For the text-containing cell, return its midpoint in [x, y] coordinate format. 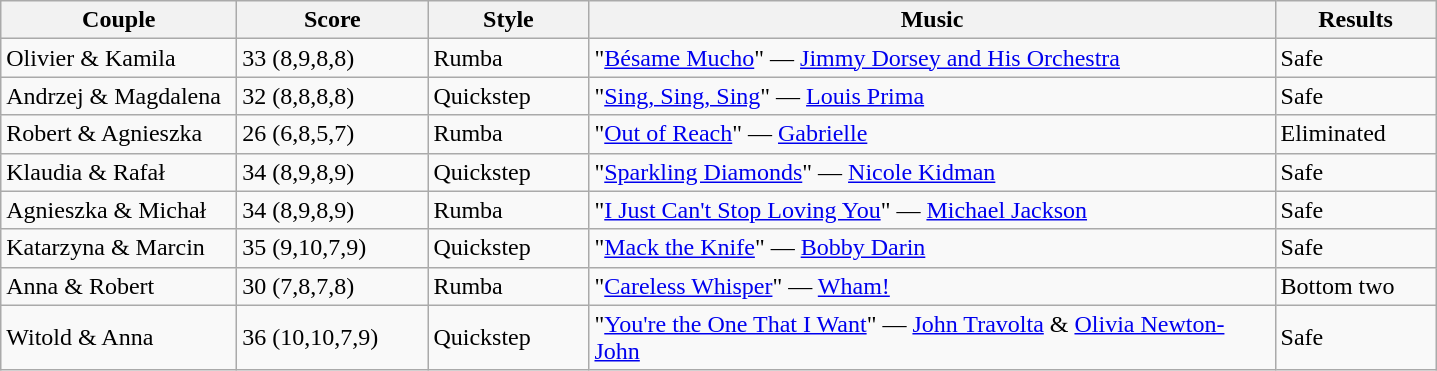
"Bésame Mucho" — Jimmy Dorsey and His Orchestra [932, 58]
36 (10,10,7,9) [332, 338]
"Sing, Sing, Sing" — Louis Prima [932, 96]
"Mack the Knife" — Bobby Darin [932, 248]
26 (6,8,5,7) [332, 134]
Andrzej & Magdalena [119, 96]
"Out of Reach" — Gabrielle [932, 134]
Klaudia & Rafał [119, 172]
Results [1356, 20]
"I Just Can't Stop Loving You" — Michael Jackson [932, 210]
Agnieszka & Michał [119, 210]
"You're the One That I Want" — John Travolta & Olivia Newton-John [932, 338]
32 (8,8,8,8) [332, 96]
Music [932, 20]
33 (8,9,8,8) [332, 58]
30 (7,8,7,8) [332, 286]
Eliminated [1356, 134]
Robert & Agnieszka [119, 134]
Couple [119, 20]
Witold & Anna [119, 338]
Style [508, 20]
35 (9,10,7,9) [332, 248]
Olivier & Kamila [119, 58]
Anna & Robert [119, 286]
"Careless Whisper" — Wham! [932, 286]
Katarzyna & Marcin [119, 248]
Bottom two [1356, 286]
"Sparkling Diamonds" — Nicole Kidman [932, 172]
Score [332, 20]
